Return (X, Y) of the center of cell containing provided text 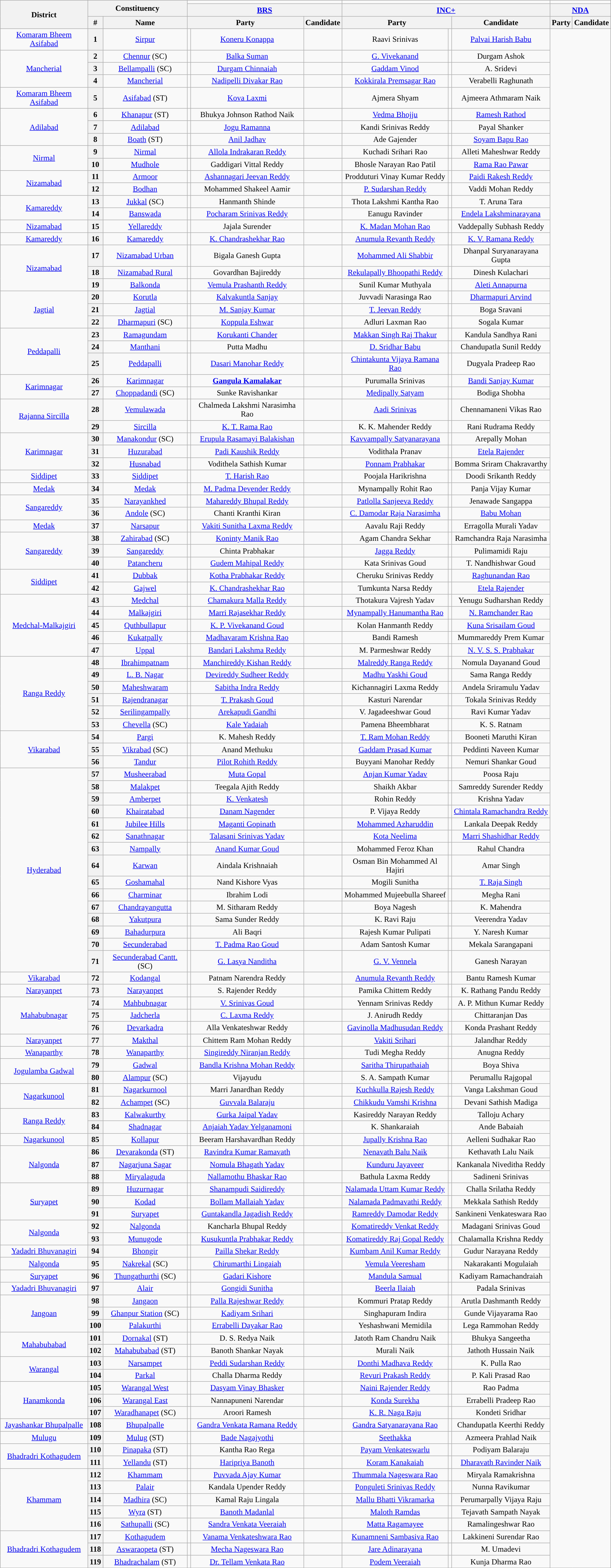
Mahareddy Bhupal Reddy (247, 501)
Chintakunta Vijaya Ramana Rao (395, 363)
K. Shankaraiah (395, 1127)
INC+ (446, 10)
Boath (ST) (145, 139)
66 (95, 895)
Alla Venkateshwar Reddy (247, 1028)
Bhadrachalam (ST) (145, 1561)
N. V. S. S. Prabhakar (501, 650)
Raavi Srinivas (395, 39)
Bigala Ganesh Gupta (247, 256)
34 (95, 489)
Vemula Prashanth Reddy (247, 285)
Gadari Kishore (247, 1276)
Mallu Bhatti Vikramarka (395, 1499)
Boga Sravani (501, 310)
Tejavath Sampath Nayak (501, 1512)
Palakurthi (145, 1326)
Banoth Madanlal (247, 1512)
Thummala Nageswara Rao (395, 1475)
Errabelli Dayakar Rao (247, 1326)
Balka Suman (247, 56)
103 (95, 1363)
29 (95, 427)
Kandula Sandhya Rani (501, 334)
Andela Sriramulu Yadav (501, 687)
Makkan Singh Raj Thakur (395, 334)
111 (95, 1462)
Nagarjuna Sagar (145, 1164)
Gadwal (145, 1065)
Bhukya Sangeetha (501, 1338)
Paidi Rakesh Reddy (501, 177)
54 (95, 737)
106 (95, 1400)
G. V. Vennela (395, 961)
Kamal Raju Lingala (247, 1499)
Chandupatla Keerthi Reddy (501, 1425)
32 (95, 464)
89 (95, 1189)
Narsapur (145, 526)
Rahul Chandra (501, 849)
Vijayudu (247, 1077)
69 (95, 932)
Pamika Chittem Reddy (395, 990)
Chalmeda Lakshmi Narasimha Rao (247, 410)
Gandra Venkata Ramana Reddy (247, 1425)
Gudem Mahipal Reddy (247, 563)
Anand Methuku (247, 749)
Koneru Konappa (247, 39)
Ghanpur Station (SC) (145, 1313)
Koram Kanakaiah (395, 1462)
G. Lasya Nanditha (247, 961)
Lankala Deepak Reddy (501, 824)
110 (95, 1450)
Peddinti Naveen Kumar (501, 749)
Rekulapally Bhoopathi Reddy (395, 272)
81 (95, 1090)
105 (95, 1388)
Pamena Bheembharat (395, 724)
Maloth Ramdas (395, 1512)
Beeram Harshavardhan Reddy (247, 1139)
Kavvampally Satyanarayana (395, 439)
Munugode (145, 1239)
62 (95, 836)
Ramreddy Damodar Reddy (395, 1214)
Alampur (SC) (145, 1077)
Chirumarthi Lingaiah (247, 1264)
1 (95, 39)
Pulimamidi Raju (501, 551)
2 (95, 56)
Puvvada Ajay Kumar (247, 1475)
Kolan Hanmanth Reddy (395, 625)
Bellampalli (SC) (145, 69)
Chandupatla Sunil Reddy (501, 347)
Endela Lakshminarayana (501, 214)
V. Srinivas Goud (247, 1003)
Bodhan (145, 189)
102 (95, 1350)
20 (95, 297)
Challa Srilatha Reddy (501, 1189)
78 (95, 1053)
30 (95, 439)
Patnam Narendra Reddy (247, 978)
Nizamabad Urban (145, 256)
50 (95, 687)
10 (95, 164)
P. Kali Prasad Rao (501, 1375)
Jagga Reddy (395, 551)
Kichannagiri Laxma Reddy (395, 687)
Kandi Srinivas Reddy (395, 127)
Doodi Srikanth Reddy (501, 476)
70 (95, 944)
Bahadurpura (145, 932)
40 (95, 563)
97 (95, 1288)
Kunamneni Sambasiva Rao (395, 1537)
Manthani (145, 347)
Mulug (ST) (145, 1438)
Bhosle Narayan Rao Patil (395, 164)
Makthal (145, 1040)
Bandari Lakshma Reddy (247, 650)
28 (95, 410)
Komatireddy Raj Gopal Reddy (395, 1239)
36 (95, 513)
Adluri Laxman Rao (395, 322)
Naini Rajender Reddy (395, 1388)
K. Madan Mohan Rao (395, 226)
NDA (580, 10)
112 (95, 1475)
61 (95, 824)
Chennamaneni Vikas Rao (501, 410)
Korutla (145, 297)
93 (95, 1239)
23 (95, 334)
Kusukuntla Prabhakar Reddy (247, 1239)
Jadcherla (145, 1015)
Chittem Ram Mohan Reddy (247, 1040)
46 (95, 638)
57 (95, 774)
Shanampudi Saidireddy (247, 1189)
Chalamalla Krishna Reddy (501, 1239)
Gavinolla Madhusudan Reddy (395, 1028)
Vanga Lakshman Goud (501, 1090)
Prodduturi Vinay Kumar Reddy (395, 177)
Tudi Megha Reddy (395, 1053)
11 (95, 177)
Malreddy Ranga Reddy (395, 662)
M. Sitharam Reddy (247, 907)
Chikkudu Vamshi Krishna (395, 1102)
Rani Rudrama Reddy (501, 427)
Bhupalpalle (145, 1425)
Krishna Yadav (501, 799)
Anugna Reddy (501, 1053)
14 (95, 214)
Vodithala Pranav (395, 451)
Mummareddy Prem Kumar (501, 638)
Shadnagar (145, 1127)
Arutla Dashmanth Reddy (501, 1301)
Rohin Reddy (395, 799)
Marri Janardhan Reddy (247, 1090)
90 (95, 1201)
58 (95, 786)
Bantu Ramesh Kumar (501, 978)
Ramchandra Raja Narasimha (501, 538)
Manchireddy Kishan Reddy (247, 662)
Pargi (145, 737)
# (95, 23)
Vemula Veeresham (395, 1264)
Yakutpura (145, 920)
Bomma Sriram Chakravarthy (501, 464)
Nannapuneni Narendar (247, 1400)
Madhira (SC) (145, 1499)
K. K. Mahender Reddy (395, 427)
Devarakonda (ST) (145, 1152)
Zahirabad (SC) (145, 538)
Eanugu Ravinder (395, 214)
Poojala Harikrishna (395, 476)
Ramagundam (145, 334)
Vakiti Srihari (395, 1040)
K. V. Ramana Reddy (501, 239)
64 (95, 866)
Kasturi Narendar (395, 700)
80 (95, 1077)
Gunde Vijayarama Rao (501, 1313)
Ande Babaiah (501, 1127)
Arekapudi Gandhi (247, 712)
Chandrayangutta (145, 907)
Miryala Ramakrishna (501, 1475)
Kancharla Bhupal Reddy (247, 1226)
Warangal West (145, 1388)
Mahabubabad (ST) (145, 1350)
Sankineni Venkateswara Rao (501, 1214)
Nenavath Balu Naik (395, 1152)
115 (95, 1512)
Hyderabad (44, 870)
M. Padma Devender Reddy (247, 489)
Durgam Ashok (501, 56)
Miryalaguda (145, 1177)
16 (95, 239)
Y. Naresh Kumar (501, 932)
M. Umadevi (501, 1549)
Guvvala Balaraju (247, 1102)
Tokala Srinivas Reddy (501, 700)
Dasyam Vinay Bhasker (247, 1388)
Kuchkulla Rajesh Reddy (395, 1090)
Aroori Ramesh (247, 1413)
Kadiyam Srihari (247, 1313)
Ravi Kumar Yadav (501, 712)
Matta Ragamayee (395, 1524)
Haripriya Banoth (247, 1462)
Gudur Narayana Reddy (501, 1251)
Gangula Kamalakar (247, 381)
Aswaraopeta (ST) (145, 1549)
Rajesh Kumar Pulipati (395, 932)
55 (95, 749)
Kokkirala Premsagar Rao (395, 81)
45 (95, 625)
Devani Sathish Madiga (501, 1102)
Ajmeera Athmaram Naik (501, 98)
Rajendranagar (145, 700)
77 (95, 1040)
51 (95, 700)
Chittaranjan Das (501, 1015)
Verabelli Raghunath (501, 81)
85 (95, 1139)
Bhongir (145, 1251)
Nakarakanti Mogulaiah (501, 1264)
Gurka Jaipal Yadav (247, 1115)
Tumkunta Narsa Reddy (395, 588)
49 (95, 675)
Vakiti Sunitha Laxma Reddy (247, 526)
76 (95, 1028)
Yellareddy (145, 226)
Constituency (138, 8)
Boya Nagesh (395, 907)
Lega Rammohan Reddy (501, 1326)
Waradhanapet (SC) (145, 1413)
Goshamahal (145, 882)
Megha Rani (501, 895)
5 (95, 98)
Nalamada Uttam Kumar Reddy (395, 1189)
Devarkadra (145, 1028)
96 (95, 1276)
Koninty Manik Rao (247, 538)
Payal Shanker (501, 127)
Secunderabad Cantt. (SC) (145, 961)
Andole (SC) (145, 513)
Vodithela Sathish Kumar (247, 464)
M. Parmeshwar Reddy (395, 650)
65 (95, 882)
Veerendra Yadav (501, 920)
Narayankhed (145, 501)
74 (95, 1003)
Payam Venkateswarlu (395, 1450)
K. Venkatesh (247, 799)
T. Raja Singh (501, 882)
Maganti Gopinath (247, 824)
Konda Prashant Reddy (501, 1028)
Sama Ranga Reddy (501, 675)
41 (95, 575)
Dharmapuri Arvind (501, 297)
Nomula Dayanand Goud (501, 662)
Bade Nagajyothi (247, 1438)
Koppula Eshwar (247, 322)
Kuchadi Srihari Rao (395, 152)
Sanathnagar (145, 836)
Medipally Satyam (395, 393)
Bandi Ramesh (395, 638)
39 (95, 551)
Madhavaram Krishna Rao (247, 638)
Ibrahimpatnam (145, 662)
56 (95, 762)
12 (95, 189)
100 (95, 1326)
C. Damodar Raja Narasimha (395, 513)
Jogulamba Gadwal (44, 1071)
73 (95, 990)
Sadineni Srinivas (501, 1177)
Name (145, 23)
Pocharam Srinivas Reddy (247, 214)
Mekkala Sathish Reddy (501, 1201)
Armoor (145, 177)
Aadi Srinivas (395, 410)
Kalvakuntla Sanjay (247, 297)
Mohammed Azharuddin (395, 824)
35 (95, 501)
Teegala Ajith Reddy (247, 786)
Choppadandi (SC) (145, 393)
Mandula Samual (395, 1276)
117 (95, 1537)
Anjan Kumar Yadav (395, 774)
Dharmapuri (SC) (145, 322)
Bollam Mallaiah Yadav (247, 1201)
94 (95, 1251)
Ali Baqri (247, 932)
T. Jeevan Reddy (395, 310)
Chanti Kranthi Kiran (247, 513)
Anjaiah Yadav Yelganamoni (247, 1127)
Mohammed Mujeebulla Shareef (395, 895)
Pailla Shekar Reddy (247, 1251)
T. Nandhishwar Goud (501, 563)
Kata Srinivas Goud (395, 563)
V. Jagadeeshwar Goud (395, 712)
Mohammed Shakeel Aamir (247, 189)
18 (95, 272)
J. Anirudh Reddy (395, 1015)
Mecha Nageswara Rao (247, 1549)
19 (95, 285)
Gajwel (145, 588)
K. T. Rama Rao (247, 427)
Podiyam Balaraju (501, 1450)
Anil Jadhav (247, 139)
Manakondur (SC) (145, 439)
Mekala Sarangapani (501, 944)
P. Vijaya Reddy (395, 812)
53 (95, 724)
N. Ramchander Rao (501, 613)
3 (95, 69)
Gaddam Prasad Kumar (395, 749)
27 (95, 393)
Nunna Ravikumar (501, 1487)
107 (95, 1413)
Palla Rajeshwar Reddy (247, 1301)
Gaddigari Vittal Reddy (247, 164)
Murali Naik (395, 1350)
Parkal (145, 1375)
G. Vivekanand (395, 56)
Banswada (145, 214)
Wyra (ST) (145, 1512)
Nampally (145, 849)
Ponnam Prabhakar (395, 464)
99 (95, 1313)
Madhu Yaskhi Goud (395, 675)
Dinesh Kulachari (501, 272)
Kodad (145, 1201)
6 (95, 114)
86 (95, 1152)
Muta Gopal (247, 774)
Arepally Mohan (501, 439)
Sircilla (145, 427)
Lakkineni Surendar Rao (501, 1537)
Peddi Sudarshan Reddy (247, 1363)
Rama Rao Pawar (501, 164)
Jathoth Hussain Naik (501, 1350)
Kasireddy Narayan Reddy (395, 1115)
Aelleni Sudhakar Rao (501, 1139)
T. Harish Rao (247, 476)
Gaddam Vinod (395, 69)
Bandi Sanjay Kumar (501, 381)
Alair (145, 1288)
Hanamkonda (44, 1400)
P. Sudarshan Reddy (395, 189)
Kollapur (145, 1139)
Nagarkurnool (145, 1090)
Khairatabad (145, 812)
Kotha Prabhakar Reddy (247, 575)
Komatireddy Venkat Reddy (395, 1226)
Kunduru Jayaveer (395, 1164)
15 (95, 226)
T. Ram Mohan Reddy (395, 737)
Secunderabad (145, 944)
Ajmera Shyam (395, 98)
K. Mahendra (501, 907)
Podem Veeraiah (395, 1561)
Thota Lakshmi Kantha Rao (395, 202)
Dhanpal Suryanarayana Gupta (501, 256)
Aindala Krishnaiah (247, 866)
Jupally Krishna Rao (395, 1139)
Nallamothu Bhaskar Rao (247, 1177)
Kankanala Niveditha Reddy (501, 1164)
Azmeera Prahlad Naik (501, 1438)
Tandur (145, 762)
K. P. Vivekanand Goud (247, 625)
Kothagudem (145, 1537)
Guntakandla Jagadish Reddy (247, 1214)
113 (95, 1487)
D. Sridhar Babu (395, 347)
Panja Vijay Kumar (501, 489)
Achampet (SC) (145, 1102)
116 (95, 1524)
Erragolla Murali Yadav (501, 526)
101 (95, 1338)
Kantha Rao Rega (247, 1450)
Purumalla Srinivas (395, 381)
Vikrabad (SC) (145, 749)
24 (95, 347)
Aavalu Raji Reddy (395, 526)
Yenugu Sudharshan Reddy (501, 601)
Samreddy Surender Reddy (501, 786)
Mahabubnagar (44, 1015)
60 (95, 812)
43 (95, 601)
BRS (264, 10)
7 (95, 127)
Aleti Annapurna (501, 285)
84 (95, 1127)
Mynampally Hanumantha Rao (395, 613)
25 (95, 363)
Huzurabad (145, 451)
Nand Kishore Vyas (247, 882)
Konda Surekha (395, 1400)
Yennam Srinivas Reddy (395, 1003)
13 (95, 202)
Sandra Venkata Veeraiah (247, 1524)
Uppal (145, 650)
Kandala Upender Reddy (247, 1487)
Padi Kaushik Reddy (247, 451)
Sathupalli (SC) (145, 1524)
Dubbak (145, 575)
Vaddepally Subhash Reddy (501, 226)
District (44, 14)
Sabitha Indra Reddy (247, 687)
Shaikh Akbar (395, 786)
119 (95, 1561)
Vemulawada (145, 410)
Jatoth Ram Chandru Naik (395, 1338)
Vanama Venkateshwara Rao (247, 1537)
114 (95, 1499)
Dasari Manohar Reddy (247, 363)
Kodangal (145, 978)
Soyam Bapu Rao (501, 139)
Bandla Krishna Mohan Reddy (247, 1065)
Ponguleti Srinivas Reddy (395, 1487)
Kondeti Sridhar (501, 1413)
Jare Adinarayana (395, 1549)
17 (95, 256)
8 (95, 139)
T. Padma Rao Goud (247, 944)
83 (95, 1115)
31 (95, 451)
92 (95, 1226)
Mulugu (44, 1438)
Kota Neelima (395, 836)
Jenawade Sangappa (501, 501)
K. Pulla Rao (501, 1363)
4 (95, 81)
104 (95, 1375)
Jubilee Hills (145, 824)
Chamakura Malla Reddy (247, 601)
T. Aruna Tara (501, 202)
Ibrahim Lodi (247, 895)
A. Sridevi (501, 69)
79 (95, 1065)
Nadipelli Divakar Rao (247, 81)
Jogu Ramanna (247, 127)
K. S. Ratnam (501, 724)
Kunja Dharma Rao (501, 1561)
95 (95, 1264)
Mudhole (145, 164)
Vaddi Mohan Reddy (501, 189)
Challa Dharma Reddy (247, 1375)
Adam Santosh Kumar (395, 944)
Devireddy Sudheer Reddy (247, 675)
37 (95, 526)
Nomula Bhagath Yadav (247, 1164)
71 (95, 961)
Kukatpally (145, 638)
Padala Srinivas (501, 1288)
Kadiyam Ramachandraiah (501, 1276)
Banoth Shankar Nayak (247, 1350)
Charminar (145, 895)
72 (95, 978)
88 (95, 1177)
Dornakal (ST) (145, 1338)
Pilot Rohith Reddy (247, 762)
48 (95, 662)
Mohammed Feroz Khan (395, 849)
Palvai Harish Babu (501, 39)
Patancheru (145, 563)
Bodiga Shobha (501, 393)
D. S. Redya Naik (247, 1338)
Gongidi Sunitha (247, 1288)
Sirpur (145, 39)
21 (95, 310)
Erupula Rasamayi Balakishan (247, 439)
59 (95, 799)
K. Ravi Raju (395, 920)
Cheruku Srinivas Reddy (395, 575)
C. Laxma Reddy (247, 1015)
K. Rathang Pandu Reddy (501, 990)
Juvvadi Narasinga Rao (395, 297)
22 (95, 322)
63 (95, 849)
Khanapur (ST) (145, 114)
Gandra Satyanarayana Rao (395, 1425)
87 (95, 1164)
Nizamabad Rural (145, 272)
Saritha Thirupathaiah (395, 1065)
Malakpet (145, 786)
Huzurnagar (145, 1189)
Singhapuram Indira (395, 1313)
Poosa Raju (501, 774)
52 (95, 712)
Korukanti Chander (247, 334)
Ramesh Rathod (501, 114)
Beerla Ilaiah (395, 1288)
Anand Kumar Goud (247, 849)
L. B. Nagar (145, 675)
Durgam Chinnaiah (247, 69)
Revuri Prakash Reddy (395, 1375)
Ravindra Kumar Ramavath (247, 1152)
Jajala Surender (247, 226)
Pinapaka (ST) (145, 1450)
Amberpet (145, 799)
Maheshwaram (145, 687)
Thotakura Vajresh Yadav (395, 601)
Kethavath Lalu Naik (501, 1152)
Serilingampally (145, 712)
68 (95, 920)
Sunil Kumar Muthyala (395, 285)
Marri Rajasekhar Reddy (247, 613)
44 (95, 613)
Jangoan (44, 1313)
K. Mahesh Reddy (247, 737)
Dr. Tellam Venkata Rao (247, 1561)
Mogili Sunitha (395, 882)
Dharavath Ravinder Naik (501, 1462)
Quthbullapur (145, 625)
Jangaon (145, 1301)
Nemuri Shankar Goud (501, 762)
Errabelli Pradeep Rao (501, 1400)
Vedma Bhojju (395, 114)
Perumallu Rajgopal (501, 1077)
Booneti Maruthi Kiran (501, 737)
75 (95, 1015)
K. R. Naga Raju (395, 1413)
Talasani Srinivas Yadav (247, 836)
Nakrekal (SC) (145, 1264)
Danam Nagender (247, 812)
Kova Laxmi (247, 98)
109 (95, 1438)
26 (95, 381)
Sunke Ravishankar (247, 393)
Musheerabad (145, 774)
S. A. Sampath Kumar (395, 1077)
98 (95, 1301)
Kalwakurthy (145, 1115)
Chevella (SC) (145, 724)
Seethakka (395, 1438)
Allola Indrakaran Reddy (247, 152)
Raghunandan Rao (501, 575)
Dugyala Pradeep Rao (501, 363)
42 (95, 588)
Karwan (145, 866)
Patlolla Sanjeeva Reddy (395, 501)
Bathula Laxma Reddy (395, 1177)
Osman Bin Mohammed Al Hajiri (395, 866)
Mahabubabad (44, 1344)
Asifabad (ST) (145, 98)
67 (95, 907)
Mohammed Ali Shabbir (395, 256)
S. Rajender Reddy (247, 990)
Sama Sunder Reddy (247, 920)
Babu Mohan (501, 513)
Perumarpally Vijaya Raju (501, 1499)
Madagani Srinivas Goud (501, 1226)
Putta Madhu (247, 347)
Warangal (44, 1369)
Yellandu (ST) (145, 1462)
Chinta Prabhakar (247, 551)
Jukkal (SC) (145, 202)
118 (95, 1549)
Donthi Madhava Reddy (395, 1363)
Narsampet (145, 1363)
Ganesh Narayan (501, 961)
Balkonda (145, 285)
Jayashankar Bhupalpalle (44, 1425)
Govardhan Bajireddy (247, 272)
Sogala Kumar (501, 322)
Singireddy Niranjan Reddy (247, 1053)
Amar Singh (501, 866)
9 (95, 152)
Ade Gajender (395, 139)
91 (95, 1214)
Bhukya Johnson Rathod Naik (247, 114)
Malkajgiri (145, 613)
38 (95, 538)
108 (95, 1425)
Palair (145, 1487)
47 (95, 650)
Rajanna Sircilla (44, 416)
Chintala Ramachandra Reddy (501, 812)
T. Prakash Goud (247, 700)
M. Sanjay Kumar (247, 310)
Medchal (145, 601)
Mynampally Rohit Rao (395, 489)
A. P. Mithun Kumar Reddy (501, 1003)
Boya Shiva (501, 1065)
Mahbubnagar (145, 1003)
Buyyani Manohar Reddy (395, 762)
Husnabad (145, 464)
Agam Chandra Sekhar (395, 538)
Kale Yadaiah (247, 724)
Kommuri Pratap Reddy (395, 1301)
33 (95, 476)
Kuna Srisailam Goud (501, 625)
Ramalingeshwar Rao (501, 1524)
Talloju Achary (501, 1115)
Medchal-Malkajgiri (44, 625)
Jalandhar Reddy (501, 1040)
Warangal East (145, 1400)
Kumbam Anil Kumar Reddy (395, 1251)
Marri Shashidhar Reddy (501, 836)
Yeshashwani Memidila (395, 1326)
Rao Padma (501, 1388)
Hanmanth Shinde (247, 202)
Nalamada Padmavathi Reddy (395, 1201)
Thungathurthi (SC) (145, 1276)
Chennur (SC) (145, 56)
Ashannagari Jeevan Reddy (247, 177)
82 (95, 1102)
Alleti Maheshwar Reddy (501, 152)
